Locate the cell with the specified text and output its [X, Y] center coordinate. 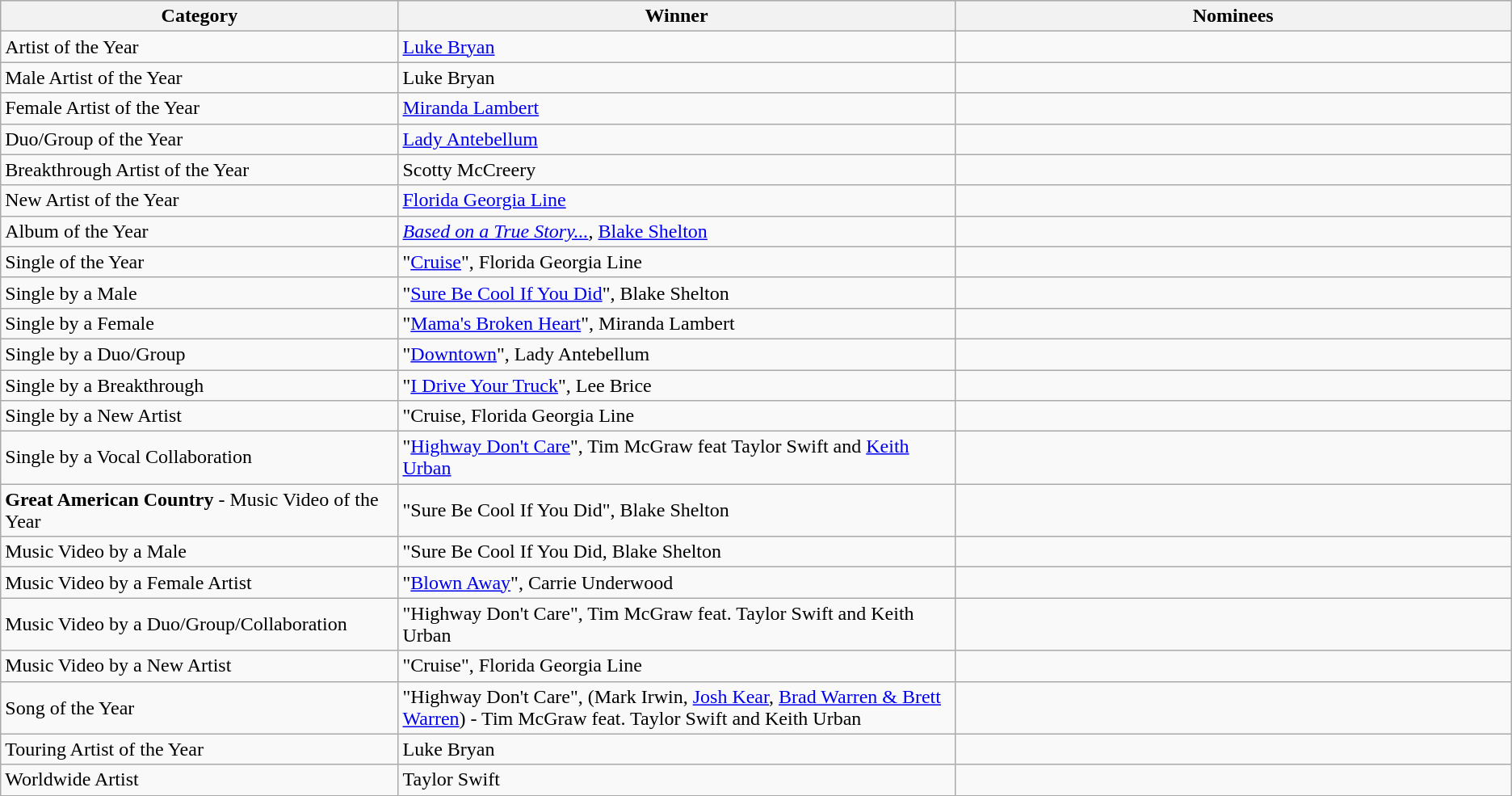
Single of the Year [199, 262]
Male Artist of the Year [199, 78]
"Mama's Broken Heart", Miranda Lambert [677, 323]
Single by a Breakthrough [199, 385]
Touring Artist of the Year [199, 749]
Female Artist of the Year [199, 108]
Music Video by a Duo/Group/Collaboration [199, 624]
"Highway Don't Care", (Mark Irwin, Josh Kear, Brad Warren & Brett Warren) - Tim McGraw feat. Taylor Swift and Keith Urban [677, 708]
Song of the Year [199, 708]
Miranda Lambert [677, 108]
Category [199, 16]
Single by a Vocal Collaboration [199, 457]
Nominees [1233, 16]
Single by a New Artist [199, 416]
Lady Antebellum [677, 139]
Single by a Female [199, 323]
Music Video by a New Artist [199, 666]
Winner [677, 16]
Single by a Duo/Group [199, 354]
Breakthrough Artist of the Year [199, 170]
Florida Georgia Line [677, 200]
Album of the Year [199, 231]
Scotty McCreery [677, 170]
"I Drive Your Truck", Lee Brice [677, 385]
"Blown Away", Carrie Underwood [677, 583]
Great American Country - Music Video of the Year [199, 511]
Single by a Male [199, 293]
Taylor Swift [677, 780]
Artist of the Year [199, 47]
"Highway Don't Care", Tim McGraw feat Taylor Swift and Keith Urban [677, 457]
Music Video by a Female Artist [199, 583]
Duo/Group of the Year [199, 139]
Music Video by a Male [199, 552]
Worldwide Artist [199, 780]
"Sure Be Cool If You Did, Blake Shelton [677, 552]
"Downtown", Lady Antebellum [677, 354]
"Cruise, Florida Georgia Line [677, 416]
"Highway Don't Care", Tim McGraw feat. Taylor Swift and Keith Urban [677, 624]
New Artist of the Year [199, 200]
Based on a True Story..., Blake Shelton [677, 231]
